Output the [X, Y] coordinate of the center of the cell containing the given text.  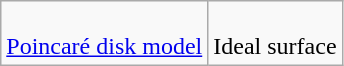
Poincaré disk model [104, 34]
Ideal surface [275, 34]
